For the text-containing cell, return its midpoint in (x, y) coordinate format. 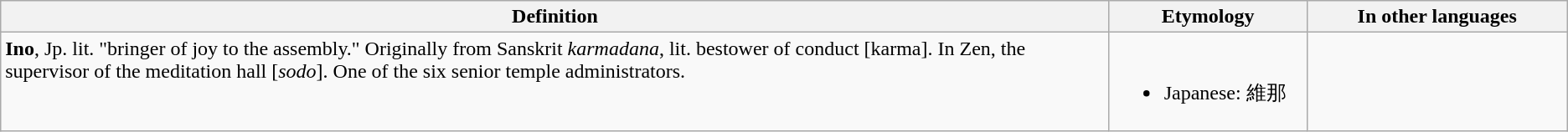
In other languages (1437, 17)
Etymology (1208, 17)
Definition (554, 17)
Japanese: 維那 (1208, 82)
